Determine the (X, Y) coordinate at the center of the cell enclosing the given text.  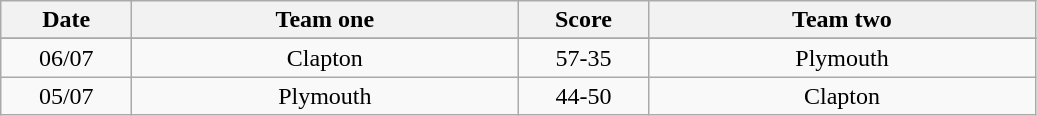
Team one (325, 20)
57-35 (584, 58)
Score (584, 20)
05/07 (66, 96)
44-50 (584, 96)
06/07 (66, 58)
Date (66, 20)
Team two (842, 20)
